Identify which cell holds the provided text, then report its [X, Y] central coordinate. 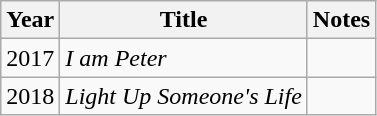
Title [184, 20]
Notes [341, 20]
I am Peter [184, 58]
2018 [30, 96]
2017 [30, 58]
Light Up Someone's Life [184, 96]
Year [30, 20]
